Locate the cell with the specified text and output its (X, Y) center coordinate. 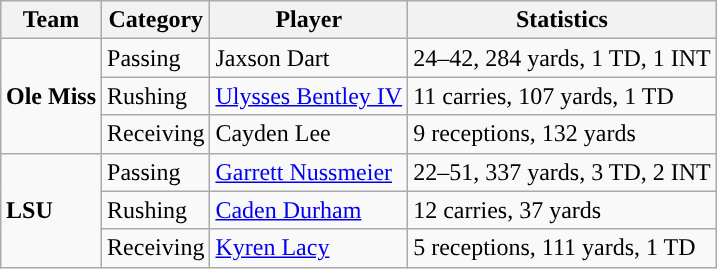
Category (156, 20)
5 receptions, 111 yards, 1 TD (562, 248)
Statistics (562, 20)
Garrett Nussmeier (309, 172)
Caden Durham (309, 210)
24–42, 284 yards, 1 TD, 1 INT (562, 58)
Kyren Lacy (309, 248)
Cayden Lee (309, 134)
Team (50, 20)
Player (309, 20)
11 carries, 107 yards, 1 TD (562, 96)
9 receptions, 132 yards (562, 134)
22–51, 337 yards, 3 TD, 2 INT (562, 172)
Ole Miss (50, 96)
Ulysses Bentley IV (309, 96)
12 carries, 37 yards (562, 210)
LSU (50, 210)
Jaxson Dart (309, 58)
